Provide the [x, y] coordinate of the cell's center where the given text is located.  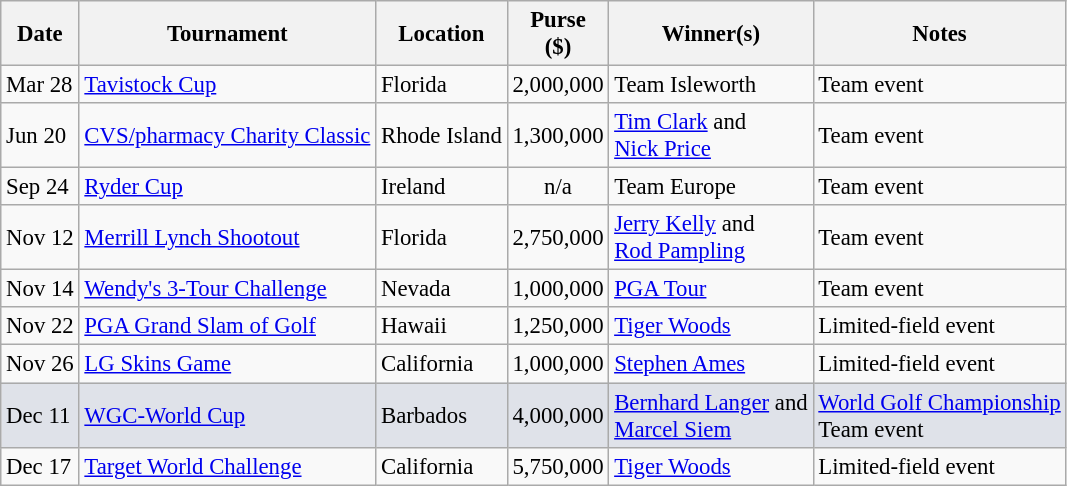
Stephen Ames [711, 364]
Mar 28 [40, 85]
2,000,000 [558, 85]
Jerry Kelly and Rod Pampling [711, 238]
Target World Challenge [228, 466]
Date [40, 34]
CVS/pharmacy Charity Classic [228, 136]
WGC-World Cup [228, 416]
Tim Clark and Nick Price [711, 136]
Dec 11 [40, 416]
Winner(s) [711, 34]
Barbados [442, 416]
Merrill Lynch Shootout [228, 238]
Jun 20 [40, 136]
Team Europe [711, 187]
Rhode Island [442, 136]
Ireland [442, 187]
2,750,000 [558, 238]
Nevada [442, 289]
Nov 14 [40, 289]
5,750,000 [558, 466]
Ryder Cup [228, 187]
World Golf ChampionshipTeam event [940, 416]
Tournament [228, 34]
Nov 22 [40, 327]
Nov 12 [40, 238]
LG Skins Game [228, 364]
n/a [558, 187]
Location [442, 34]
Nov 26 [40, 364]
Tavistock Cup [228, 85]
Hawaii [442, 327]
PGA Tour [711, 289]
Purse($) [558, 34]
Bernhard Langer and Marcel Siem [711, 416]
Team Isleworth [711, 85]
PGA Grand Slam of Golf [228, 327]
Wendy's 3-Tour Challenge [228, 289]
1,250,000 [558, 327]
Dec 17 [40, 466]
4,000,000 [558, 416]
1,300,000 [558, 136]
Sep 24 [40, 187]
Notes [940, 34]
